Extract the (X, Y) coordinate from the center of the cell holding the provided text.  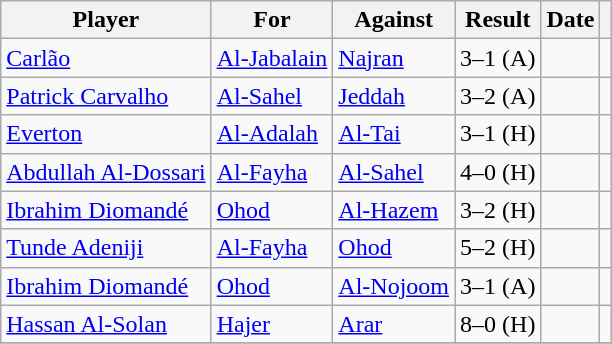
3–2 (H) (498, 210)
Tunde Adeniji (106, 248)
Patrick Carvalho (106, 96)
Hajer (272, 324)
Player (106, 20)
Hassan Al-Solan (106, 324)
Al-Jabalain (272, 58)
Al-Nojoom (394, 286)
Against (394, 20)
Everton (106, 134)
Najran (394, 58)
Result (498, 20)
Jeddah (394, 96)
Abdullah Al-Dossari (106, 172)
3–1 (H) (498, 134)
Carlão (106, 58)
Date (570, 20)
Al-Tai (394, 134)
5–2 (H) (498, 248)
8–0 (H) (498, 324)
Al-Adalah (272, 134)
Al-Hazem (394, 210)
3–2 (A) (498, 96)
Arar (394, 324)
For (272, 20)
4–0 (H) (498, 172)
